For the text-containing cell, return its midpoint in [X, Y] coordinate format. 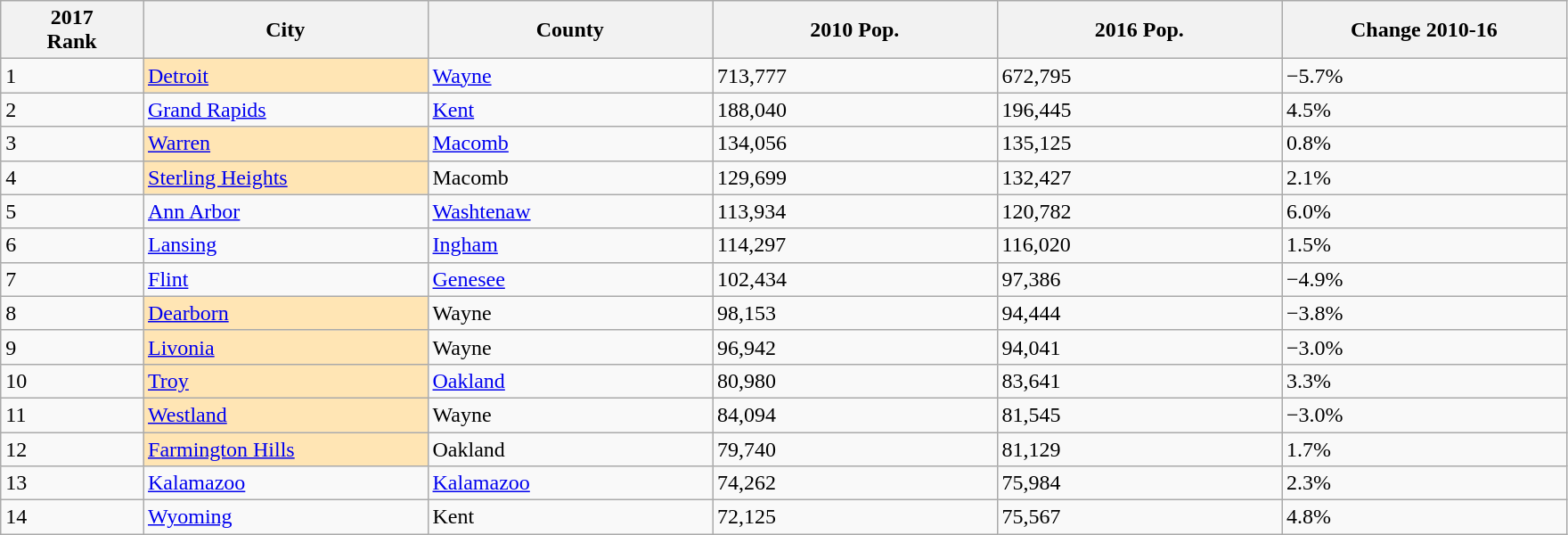
Warren [285, 144]
Livonia [285, 347]
3 [72, 144]
Westland [285, 415]
13 [72, 483]
−5.7% [1424, 76]
2017Rank [72, 30]
Troy [285, 381]
Change 2010-16 [1424, 30]
7 [72, 279]
2 [72, 110]
6.0% [1424, 211]
114,297 [855, 245]
Dearborn [285, 313]
Farmington Hills [285, 449]
96,942 [855, 347]
72,125 [855, 517]
2010 Pop. [855, 30]
132,427 [1139, 177]
94,041 [1139, 347]
81,545 [1139, 415]
98,153 [855, 313]
−4.9% [1424, 279]
9 [72, 347]
74,262 [855, 483]
75,567 [1139, 517]
75,984 [1139, 483]
83,641 [1139, 381]
1.5% [1424, 245]
Ann Arbor [285, 211]
5 [72, 211]
14 [72, 517]
196,445 [1139, 110]
1 [72, 76]
116,020 [1139, 245]
2.1% [1424, 177]
Detroit [285, 76]
713,777 [855, 76]
Lansing [285, 245]
672,795 [1139, 76]
−3.8% [1424, 313]
10 [72, 381]
2.3% [1424, 483]
4 [72, 177]
129,699 [855, 177]
11 [72, 415]
2016 Pop. [1139, 30]
84,094 [855, 415]
Flint [285, 279]
81,129 [1139, 449]
134,056 [855, 144]
3.3% [1424, 381]
113,934 [855, 211]
97,386 [1139, 279]
188,040 [855, 110]
94,444 [1139, 313]
Genesee [570, 279]
8 [72, 313]
120,782 [1139, 211]
4.5% [1424, 110]
Wyoming [285, 517]
135,125 [1139, 144]
0.8% [1424, 144]
102,434 [855, 279]
Ingham [570, 245]
Sterling Heights [285, 177]
80,980 [855, 381]
79,740 [855, 449]
1.7% [1424, 449]
6 [72, 245]
4.8% [1424, 517]
Grand Rapids [285, 110]
City [285, 30]
Washtenaw [570, 211]
County [570, 30]
12 [72, 449]
